Provide the (x, y) coordinate of the cell's center where the given text is located.  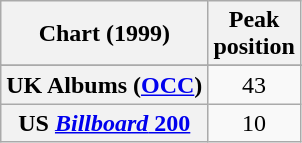
Chart (1999) (104, 34)
US Billboard 200 (104, 123)
10 (254, 123)
Peakposition (254, 34)
43 (254, 85)
UK Albums (OCC) (104, 85)
